Find where the given text appears and provide that cell's center as [x, y] coordinate. 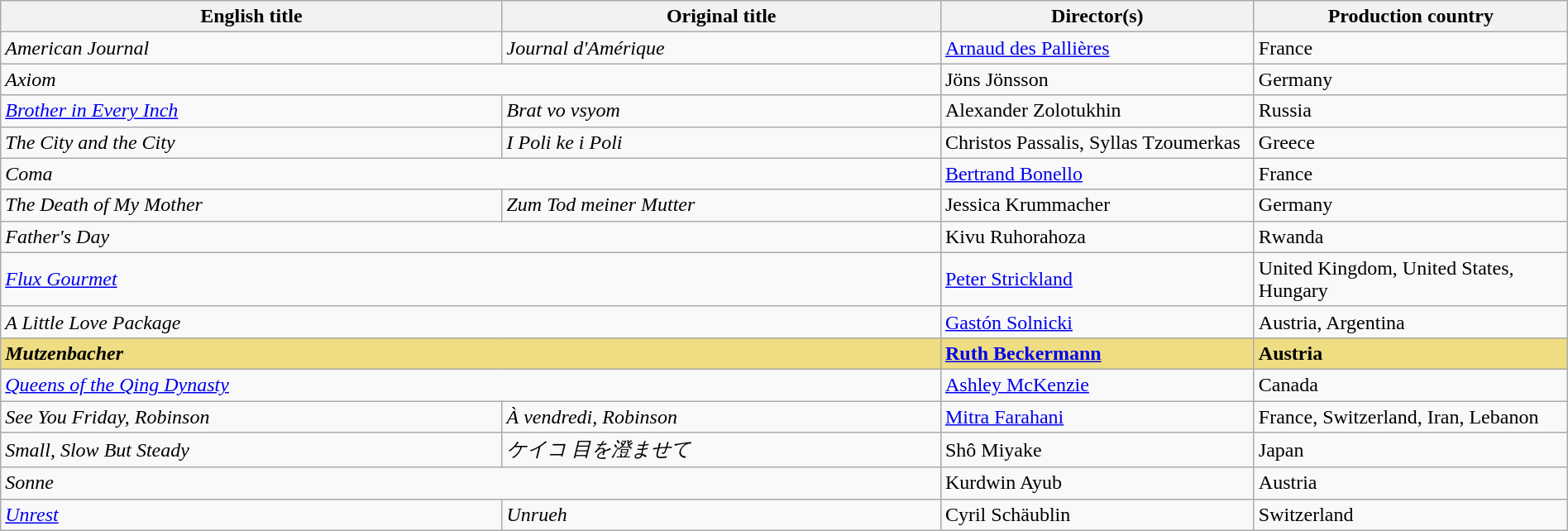
Shô Miyake [1097, 450]
Rwanda [1411, 237]
Arnaud des Pallières [1097, 48]
Japan [1411, 450]
Alexander Zolotukhin [1097, 111]
Unrueh [721, 514]
Jöns Jönsson [1097, 79]
English title [251, 17]
Christos Passalis, Syllas Tzoumerkas [1097, 142]
Kivu Ruhorahoza [1097, 237]
Cyril Schäublin [1097, 514]
Director(s) [1097, 17]
À vendredi, Robinson [721, 416]
Ashley McKenzie [1097, 385]
American Journal [251, 48]
Mutzenbacher [471, 353]
Canada [1411, 385]
Switzerland [1411, 514]
Father's Day [471, 237]
Jessica Krummacher [1097, 205]
The City and the City [251, 142]
Zum Tod meiner Mutter [721, 205]
Coma [471, 174]
Unrest [251, 514]
Original title [721, 17]
Ruth Beckermann [1097, 353]
Journal d'Amérique [721, 48]
Sonne [471, 483]
See You Friday, Robinson [251, 416]
The Death of My Mother [251, 205]
Bertrand Bonello [1097, 174]
Queens of the Qing Dynasty [471, 385]
I Poli ke i Poli [721, 142]
A Little Love Package [471, 322]
Peter Strickland [1097, 280]
Brother in Every Inch [251, 111]
Austria, Argentina [1411, 322]
United Kingdom, United States, Hungary [1411, 280]
Mitra Farahani [1097, 416]
Russia [1411, 111]
France, Switzerland, Iran, Lebanon [1411, 416]
Gastón Solnicki [1097, 322]
Small, Slow But Steady [251, 450]
Greece [1411, 142]
ケイコ 目を澄ませて [721, 450]
Kurdwin Ayub [1097, 483]
Flux Gourmet [471, 280]
Brat vo vsyom [721, 111]
Production country [1411, 17]
Axiom [471, 79]
